From the cell containing the given text, extract its center point as (x, y) coordinate. 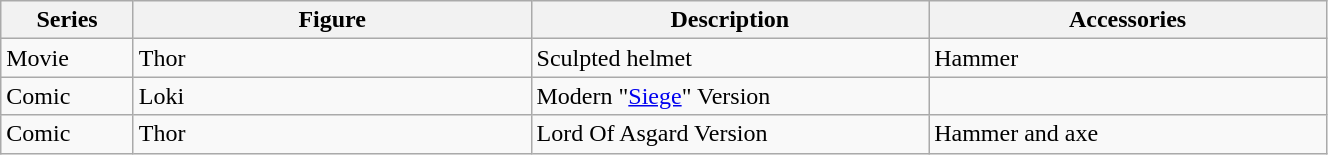
Modern "Siege" Version (730, 96)
Lord Of Asgard Version (730, 134)
Loki (332, 96)
Hammer (1128, 58)
Sculpted helmet (730, 58)
Figure (332, 20)
Series (68, 20)
Description (730, 20)
Accessories (1128, 20)
Movie (68, 58)
Hammer and axe (1128, 134)
